Provide the (x, y) coordinate of the cell's center where the given text is located.  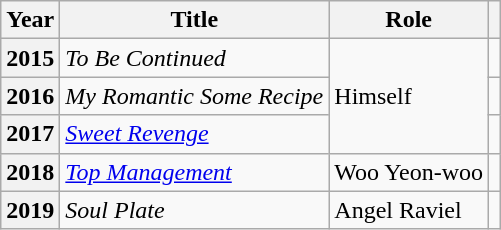
2019 (30, 210)
2018 (30, 172)
Himself (409, 96)
To Be Continued (194, 58)
My Romantic Some Recipe (194, 96)
Angel Raviel (409, 210)
2017 (30, 134)
Sweet Revenge (194, 134)
Top Management (194, 172)
Soul Plate (194, 210)
Year (30, 20)
Role (409, 20)
2016 (30, 96)
Title (194, 20)
Woo Yeon-woo (409, 172)
2015 (30, 58)
